Capture the cell that displays the provided text and extract its (X, Y) central coordinate. 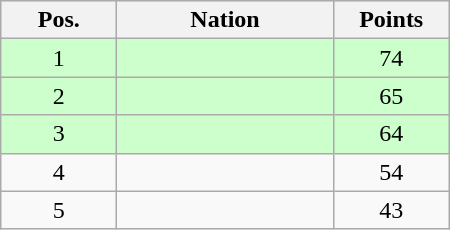
1 (59, 58)
65 (391, 96)
64 (391, 134)
Points (391, 20)
Nation (225, 20)
5 (59, 210)
4 (59, 172)
Pos. (59, 20)
3 (59, 134)
74 (391, 58)
43 (391, 210)
54 (391, 172)
2 (59, 96)
